Pinpoint the cell where the given text exists, returning its [x, y] midpoint coordinate. 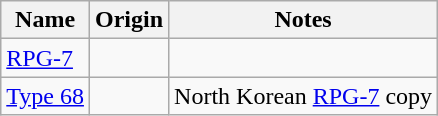
Name [46, 20]
Type 68 [46, 96]
Notes [304, 20]
North Korean RPG-7 copy [304, 96]
Origin [128, 20]
RPG-7 [46, 58]
